Find where the given text appears and provide that cell's center as [X, Y] coordinate. 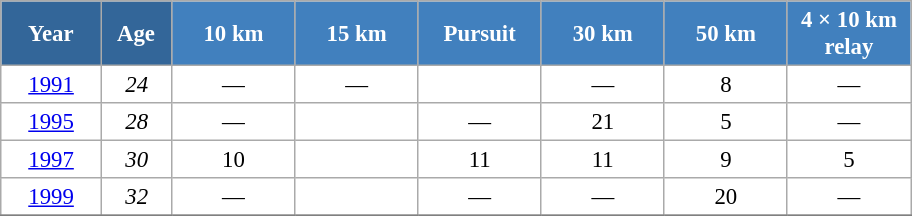
15 km [356, 34]
1991 [52, 85]
Age [136, 34]
21 [602, 122]
8 [726, 85]
28 [136, 122]
10 km [234, 34]
Pursuit [480, 34]
1999 [52, 197]
10 [234, 160]
20 [726, 197]
1995 [52, 122]
32 [136, 197]
50 km [726, 34]
30 [136, 160]
9 [726, 160]
4 × 10 km relay [848, 34]
1997 [52, 160]
Year [52, 34]
24 [136, 85]
30 km [602, 34]
